Return [x, y] of the center of cell containing provided text 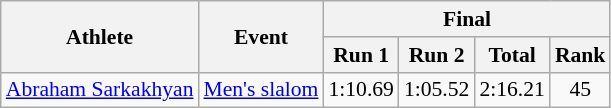
Run 1 [360, 55]
1:10.69 [360, 90]
Run 2 [436, 55]
Event [260, 36]
1:05.52 [436, 90]
2:16.21 [512, 90]
Rank [580, 55]
45 [580, 90]
Athlete [100, 36]
Final [466, 19]
Abraham Sarkakhyan [100, 90]
Men's slalom [260, 90]
Total [512, 55]
